Output the (x, y) coordinate of the center of the cell containing the given text.  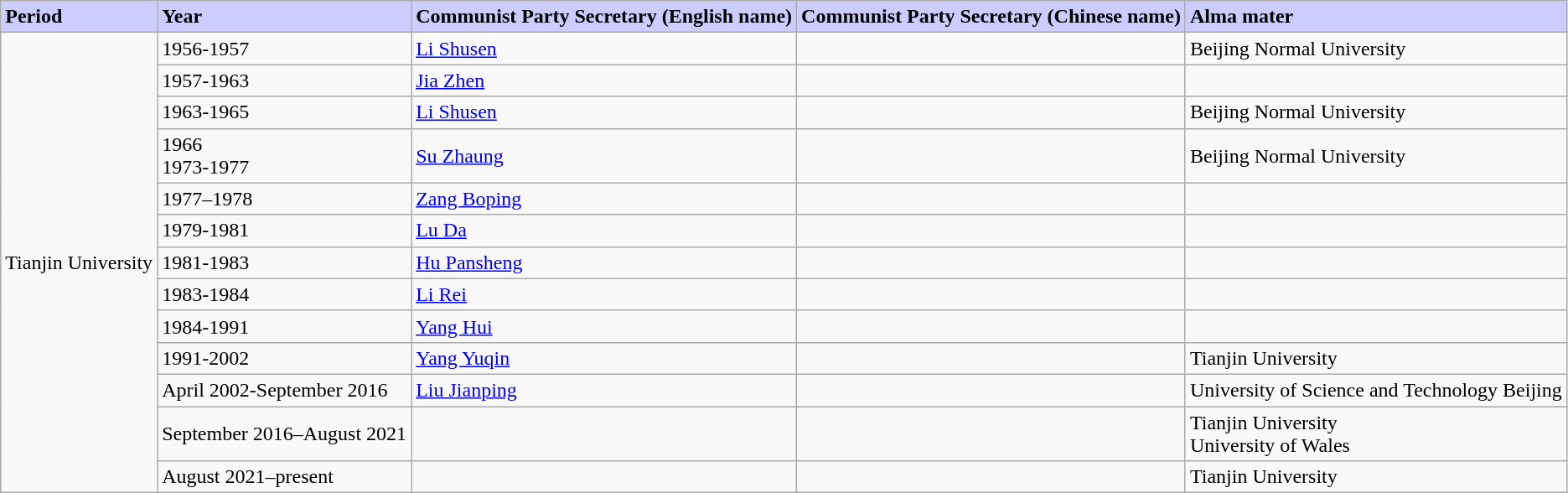
1979-1981 (285, 231)
September 2016–August 2021 (285, 433)
1957-1963 (285, 80)
August 2021–present (285, 477)
1977–1978 (285, 199)
Year (285, 17)
Alma mater (1376, 17)
Yang Yuqin (604, 358)
University of Science and Technology Beijing (1376, 390)
1981-1983 (285, 262)
Lu Da (604, 231)
1983-1984 (285, 294)
Jia Zhen (604, 80)
19661973-1977 (285, 156)
Hu Pansheng (604, 262)
Liu Jianping (604, 390)
Zang Boping (604, 199)
Su Zhaung (604, 156)
1956-1957 (285, 49)
1984-1991 (285, 326)
1991-2002 (285, 358)
April 2002-September 2016 (285, 390)
Period (79, 17)
Communist Party Secretary (Chinese name) (991, 17)
1963-1965 (285, 112)
Li Rei (604, 294)
Communist Party Secretary (English name) (604, 17)
Yang Hui (604, 326)
Tianjin UniversityUniversity of Wales (1376, 433)
